Extract the (X, Y) coordinate from the center of the cell holding the provided text.  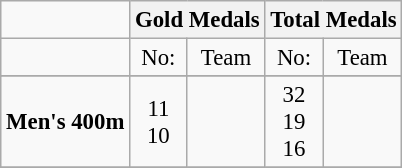
32 19 16 (294, 122)
Men's 400m (66, 122)
Gold Medals (198, 20)
11 10 (158, 122)
Total Medals (334, 20)
